Capture the cell that displays the provided text and extract its [X, Y] central coordinate. 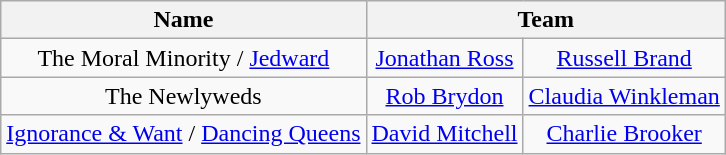
Claudia Winkleman [624, 96]
Jonathan Ross [444, 58]
Charlie Brooker [624, 134]
Team [546, 20]
Ignorance & Want / Dancing Queens [184, 134]
Russell Brand [624, 58]
Rob Brydon [444, 96]
The Moral Minority / Jedward [184, 58]
David Mitchell [444, 134]
Name [184, 20]
The Newlyweds [184, 96]
